Pinpoint the cell where the given text exists, returning its (x, y) midpoint coordinate. 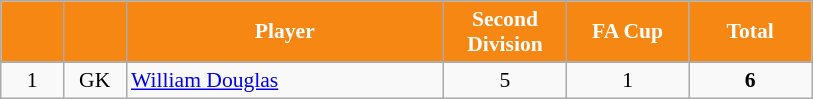
6 (750, 80)
Player (285, 32)
GK (94, 80)
Total (750, 32)
FA Cup (628, 32)
William Douglas (285, 80)
Second Division (506, 32)
5 (506, 80)
